Find where the given text appears and provide that cell's center as (x, y) coordinate. 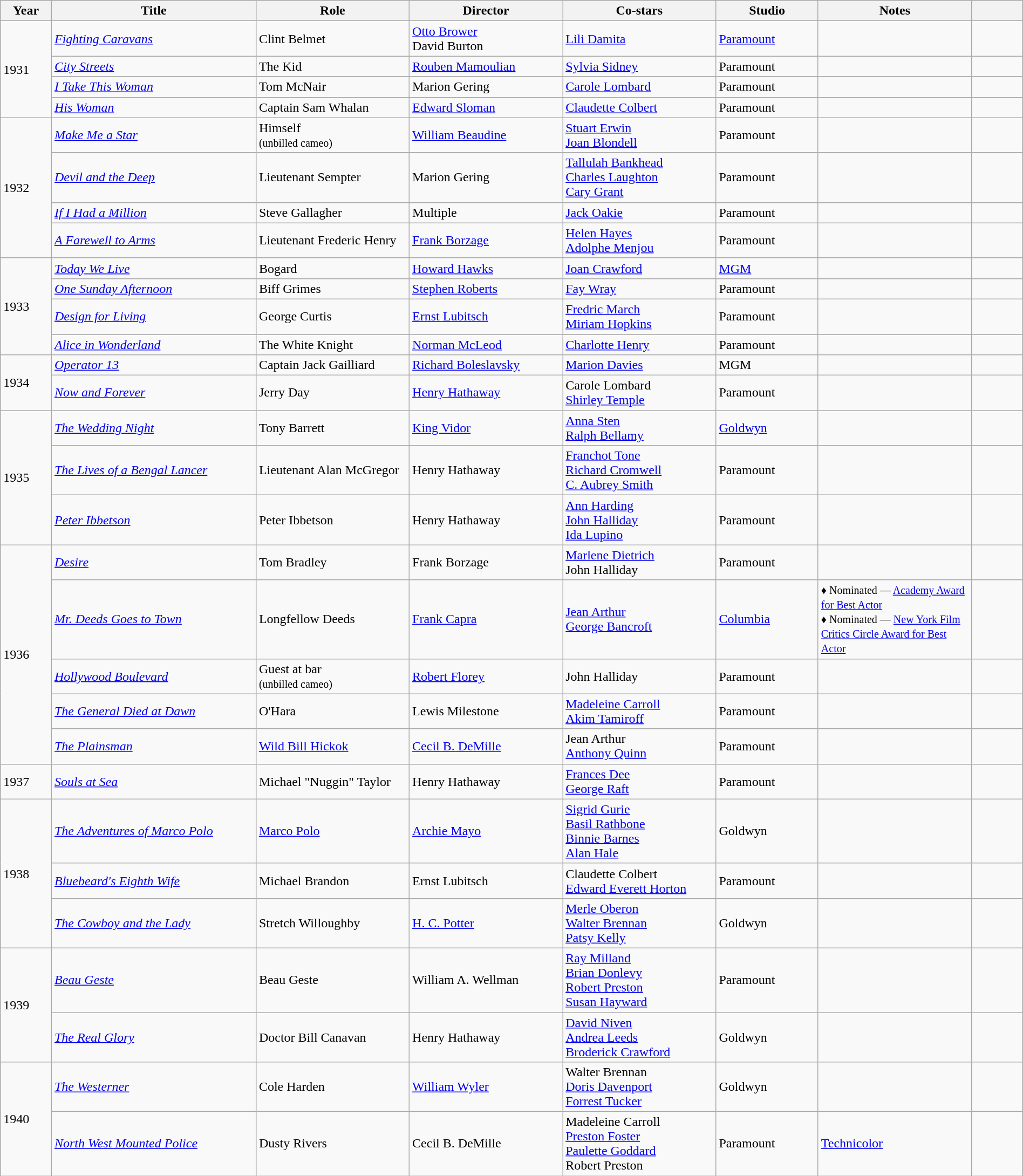
Cole Harden (332, 1087)
Lili Damita (639, 39)
Richard Boleslavsky (486, 365)
Lewis Milestone (486, 711)
Now and Forever (153, 393)
Steve Gallagher (332, 213)
His Woman (153, 107)
Role (332, 11)
Lieutenant Sempter (332, 177)
John Halliday (639, 676)
Souls at Sea (153, 781)
Stephen Roberts (486, 289)
North West Mounted Police (153, 1144)
Michael Brandon (332, 880)
Madeleine CarrollPreston FosterPaulette GoddardRobert Preston (639, 1144)
Dusty Rivers (332, 1144)
Jean ArthurAnthony Quinn (639, 747)
The Lives of a Bengal Lancer (153, 470)
Ray MillandBrian DonlevyRobert PrestonSusan Hayward (639, 980)
One Sunday Afternoon (153, 289)
Merle OberonWalter BrennanPatsy Kelly (639, 923)
Hollywood Boulevard (153, 676)
Charlotte Henry (639, 345)
Carole Lombard (639, 87)
Fighting Caravans (153, 39)
Tom McNair (332, 87)
The Wedding Night (153, 428)
Tony Barrett (332, 428)
Devil and the Deep (153, 177)
Fredric MarchMiriam Hopkins (639, 316)
1938 (26, 873)
Claudette Colbert (639, 107)
1933 (26, 306)
Jean ArthurGeorge Bancroft (639, 619)
1935 (26, 478)
Notes (895, 11)
Michael "Nuggin" Taylor (332, 781)
Marion Davies (639, 365)
Marlene DietrichJohn Halliday (639, 562)
♦ Nominated — Academy Award for Best Actor♦ Nominated — New York Film Critics Circle Award for Best Actor (895, 619)
Helen HayesAdolphe Menjou (639, 241)
Co-stars (639, 11)
The Kid (332, 66)
Wild Bill Hickok (332, 747)
Longfellow Deeds (332, 619)
Bluebeard's Eighth Wife (153, 880)
Fay Wray (639, 289)
Captain Sam Whalan (332, 107)
Otto BrowerDavid Burton (486, 39)
The Cowboy and the Lady (153, 923)
I Take This Woman (153, 87)
Director (486, 11)
Joan Crawford (639, 268)
The Plainsman (153, 747)
1936 (26, 654)
The Real Glory (153, 1037)
Claudette ColbertEdward Everett Horton (639, 880)
Operator 13 (153, 365)
A Farewell to Arms (153, 241)
Edward Sloman (486, 107)
Himself(unbilled cameo) (332, 135)
H. C. Potter (486, 923)
The General Died at Dawn (153, 711)
The Adventures of Marco Polo (153, 831)
Lieutenant Frederic Henry (332, 241)
1934 (26, 383)
Stuart ErwinJoan Blondell (639, 135)
Multiple (486, 213)
Franchot ToneRichard CromwellC. Aubrey Smith (639, 470)
Walter BrennanDoris DavenportForrest Tucker (639, 1087)
Clint Belmet (332, 39)
George Curtis (332, 316)
Design for Living (153, 316)
Title (153, 11)
1939 (26, 1004)
If I Had a Million (153, 213)
Alice in Wonderland (153, 345)
William Wyler (486, 1087)
Studio (767, 11)
O'Hara (332, 711)
1931 (26, 69)
The Westerner (153, 1087)
Tom Bradley (332, 562)
City Streets (153, 66)
The White Knight (332, 345)
Robert Florey (486, 676)
Biff Grimes (332, 289)
Captain Jack Gailliard (332, 365)
Frances DeeGeorge Raft (639, 781)
Madeleine CarrollAkim Tamiroff (639, 711)
Anna StenRalph Bellamy (639, 428)
Ann HardingJohn HallidayIda Lupino (639, 520)
Technicolor (895, 1144)
Norman McLeod (486, 345)
Frank Capra (486, 619)
Carole LombardShirley Temple (639, 393)
William A. Wellman (486, 980)
Year (26, 11)
Jerry Day (332, 393)
Columbia (767, 619)
William Beaudine (486, 135)
Sylvia Sidney (639, 66)
Tallulah BankheadCharles LaughtonCary Grant (639, 177)
Bogard (332, 268)
David NivenAndrea LeedsBroderick Crawford (639, 1037)
Sigrid GurieBasil RathboneBinnie BarnesAlan Hale (639, 831)
1937 (26, 781)
Lieutenant Alan McGregor (332, 470)
Doctor Bill Canavan (332, 1037)
Make Me a Star (153, 135)
1932 (26, 188)
Rouben Mamoulian (486, 66)
1940 (26, 1119)
Howard Hawks (486, 268)
Jack Oakie (639, 213)
Archie Mayo (486, 831)
Guest at bar(unbilled cameo) (332, 676)
Marco Polo (332, 831)
Desire (153, 562)
Mr. Deeds Goes to Town (153, 619)
King Vidor (486, 428)
Today We Live (153, 268)
Stretch Willoughby (332, 923)
